Provide the (X, Y) coordinate of the cell's center where the given text is located.  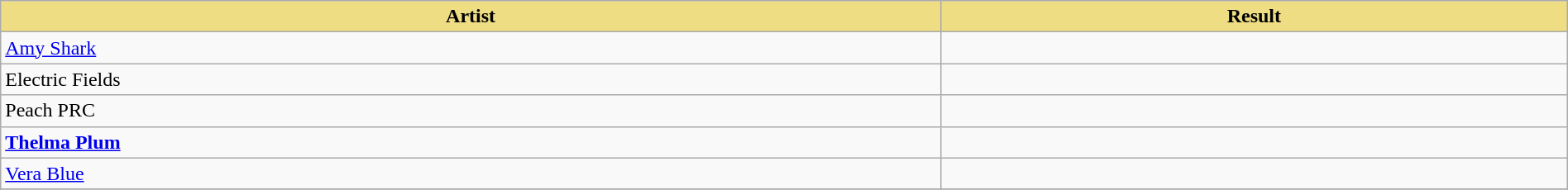
Peach PRC (471, 111)
Artist (471, 17)
Electric Fields (471, 79)
Thelma Plum (471, 142)
Result (1254, 17)
Vera Blue (471, 173)
Amy Shark (471, 48)
